Extract the (x, y) coordinate from the center of the cell holding the provided text.  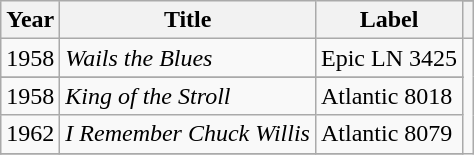
I Remember Chuck Willis (188, 134)
Atlantic 8018 (388, 96)
Title (188, 20)
King of the Stroll (188, 96)
Epic LN 3425 (388, 58)
Wails the Blues (188, 58)
Atlantic 8079 (388, 134)
Year (30, 20)
1962 (30, 134)
Label (388, 20)
